Locate the cell with the specified text and output its [x, y] center coordinate. 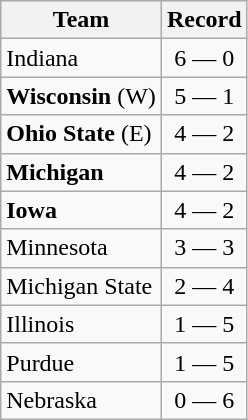
Michigan [82, 172]
Iowa [82, 210]
Team [82, 20]
2 — 4 [204, 286]
Record [204, 20]
Ohio State (E) [82, 134]
Illinois [82, 324]
Minnesota [82, 248]
Nebraska [82, 400]
3 — 3 [204, 248]
6 — 0 [204, 58]
Indiana [82, 58]
Michigan State [82, 286]
Wisconsin (W) [82, 96]
0 — 6 [204, 400]
5 — 1 [204, 96]
Purdue [82, 362]
